Search for the cell housing the specified text and yield its (x, y) center coordinate. 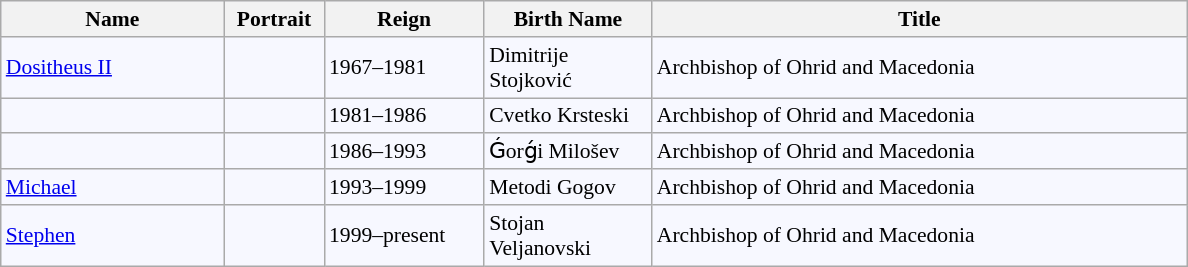
Name (112, 19)
Cvetko Krsteski (568, 116)
1981–1986 (404, 116)
Michael (112, 187)
Birth Name (568, 19)
Portrait (274, 19)
Stojan Veljanovski (568, 236)
1986–1993 (404, 152)
Dositheus II (112, 68)
Ǵorǵi Milošev (568, 152)
1967–1981 (404, 68)
1999–present (404, 236)
Dimitrije Stojković (568, 68)
Metodi Gogov (568, 187)
Stephen (112, 236)
1993–1999 (404, 187)
Reign (404, 19)
Title (920, 19)
